Determine the [x, y] coordinate at the center of the cell enclosing the given text.  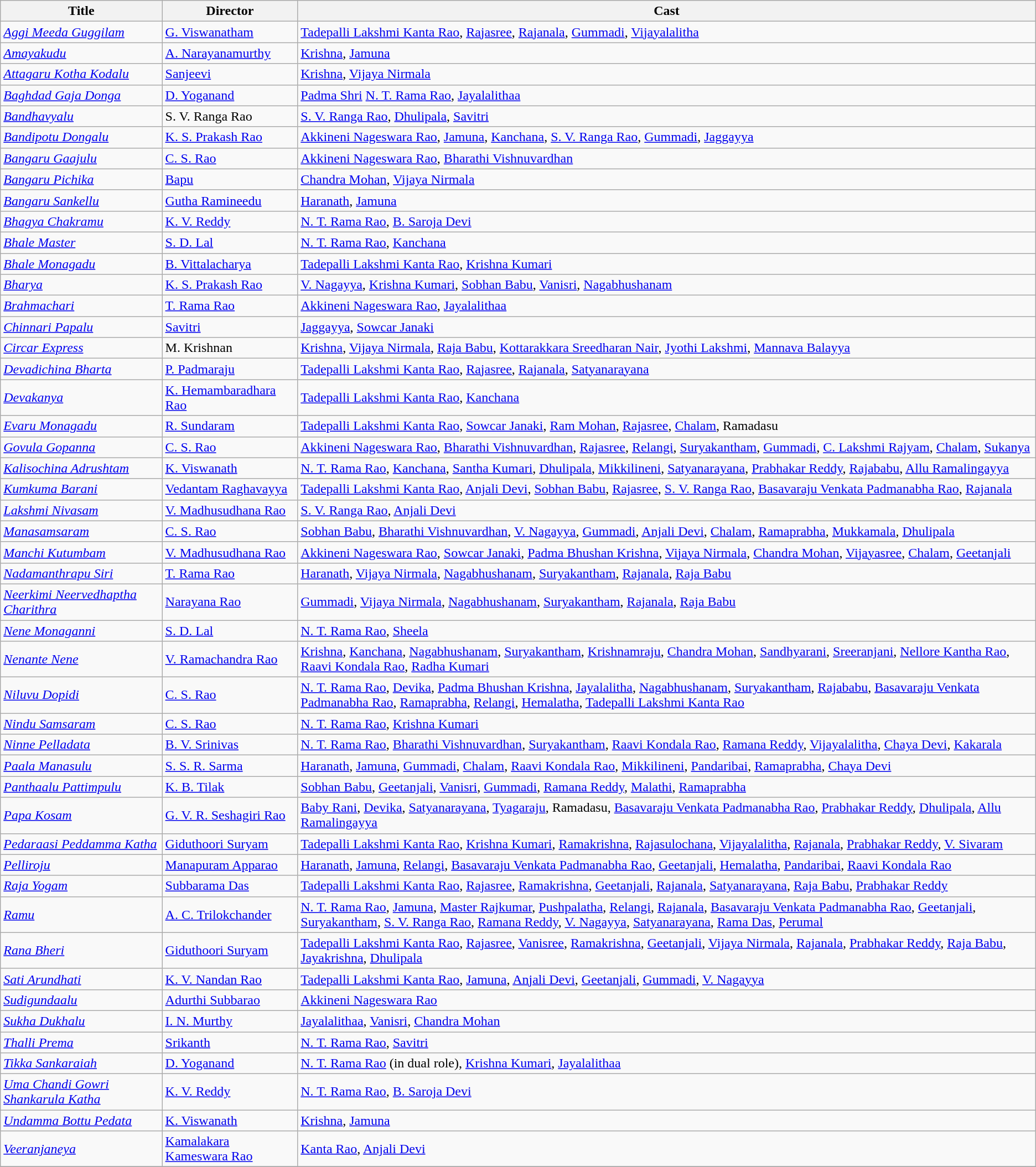
Pelliroju [81, 865]
Chandra Mohan, Vijaya Nirmala [667, 179]
G. V. R. Seshagiri Rao [230, 816]
Tadepalli Lakshmi Kanta Rao, Rajasree, Rajanala, Satyanarayana [667, 369]
Ramu [81, 914]
Govula Gopanna [81, 447]
Sudigundaalu [81, 1000]
Chinnari Papalu [81, 327]
Nindu Samsaram [81, 724]
Kumkuma Barani [81, 489]
Tadepalli Lakshmi Kanta Rao, Rajasree, Ramakrishna, Geetanjali, Rajanala, Satyanarayana, Raja Babu, Prabhakar Reddy [667, 886]
Nene Monaganni [81, 630]
Savitri [230, 327]
V. Ramachandra Rao [230, 660]
Ninne Pelladata [81, 745]
K. Hemambaradhara Rao [230, 397]
Brahmachari [81, 306]
Manapuram Apparao [230, 865]
K. V. Nandan Rao [230, 979]
Thalli Prema [81, 1042]
Rana Bheri [81, 951]
M. Krishnan [230, 348]
N. T. Rama Rao, Bharathi Vishnuvardhan, Suryakantham, Raavi Kondala Rao, Ramana Reddy, Vijayalalitha, Chaya Devi, Kakarala [667, 745]
Bapu [230, 179]
Bandipotu Dongalu [81, 137]
I. N. Murthy [230, 1021]
Akkineni Nageswara Rao, Sowcar Janaki, Padma Bhushan Krishna, Vijaya Nirmala, Chandra Mohan, Vijayasree, Chalam, Geetanjali [667, 552]
Gutha Ramineedu [230, 200]
S. V. Ranga Rao [230, 116]
Gummadi, Vijaya Nirmala, Nagabhushanam, Suryakantham, Rajanala, Raja Babu [667, 602]
Krishna, Vijaya Nirmala, Raja Babu, Kottarakkara Sreedharan Nair, Jyothi Lakshmi, Mannava Balayya [667, 348]
Adurthi Subbarao [230, 1000]
N. T. Rama Rao (in dual role), Krishna Kumari, Jayalalithaa [667, 1064]
Kanta Rao, Anjali Devi [667, 1149]
Baby Rani, Devika, Satyanarayana, Tyagaraju, Ramadasu, Basavaraju Venkata Padmanabha Rao, Prabhakar Reddy, Dhulipala, Allu Ramalingayya [667, 816]
Sukha Dukhalu [81, 1021]
Kamalakara Kameswara Rao [230, 1149]
A. Narayanamurthy [230, 53]
Jayalalithaa, Vanisri, Chandra Mohan [667, 1021]
S. V. Ranga Rao, Dhulipala, Savitri [667, 116]
Nenante Nene [81, 660]
Haranath, Jamuna, Relangi, Basavaraju Venkata Padmanabha Rao, Geetanjali, Hemalatha, Pandaribai, Raavi Kondala Rao [667, 865]
Bangaru Sankellu [81, 200]
Sobhan Babu, Bharathi Vishnuvardhan, V. Nagayya, Gummadi, Anjali Devi, Chalam, Ramaprabha, Mukkamala, Dhulipala [667, 531]
S. S. R. Sarma [230, 766]
Bhale Monagadu [81, 264]
Haranath, Vijaya Nirmala, Nagabhushanam, Suryakantham, Rajanala, Raja Babu [667, 573]
Veeranjaneya [81, 1149]
Bhagya Chakramu [81, 221]
Narayana Rao [230, 602]
Tadepalli Lakshmi Kanta Rao, Kanchana [667, 397]
Haranath, Jamuna, Gummadi, Chalam, Raavi Kondala Rao, Mikkilineni, Pandaribai, Ramaprabha, Chaya Devi [667, 766]
Niluvu Dopidi [81, 695]
N. T. Rama Rao, Sheela [667, 630]
Tadepalli Lakshmi Kanta Rao, Sowcar Janaki, Ram Mohan, Rajasree, Chalam, Ramadasu [667, 426]
Uma Chandi Gowri Shankarula Katha [81, 1092]
Tikka Sankaraiah [81, 1064]
Sobhan Babu, Geetanjali, Vanisri, Gummadi, Ramana Reddy, Malathi, Ramaprabha [667, 787]
G. Viswanatham [230, 32]
Neerkimi Neervedhaptha Charithra [81, 602]
Sati Arundhati [81, 979]
Bangaru Pichika [81, 179]
Haranath, Jamuna [667, 200]
Circar Express [81, 348]
Nadamanthrapu Siri [81, 573]
Jaggayya, Sowcar Janaki [667, 327]
Amayakudu [81, 53]
Krishna, Vijaya Nirmala [667, 74]
Attagaru Kotha Kodalu [81, 74]
B. Vittalacharya [230, 264]
Tadepalli Lakshmi Kanta Rao, Jamuna, Anjali Devi, Geetanjali, Gummadi, V. Nagayya [667, 979]
Tadepalli Lakshmi Kanta Rao, Rajasree, Rajanala, Gummadi, Vijayalalitha [667, 32]
Padma Shri N. T. Rama Rao, Jayalalithaa [667, 95]
Vedantam Raghavayya [230, 489]
P. Padmaraju [230, 369]
Subbarama Das [230, 886]
Bandhavyalu [81, 116]
Director [230, 11]
Bharya [81, 285]
Cast [667, 11]
Bangaru Gaajulu [81, 158]
Raja Yogam [81, 886]
S. V. Ranga Rao, Anjali Devi [667, 510]
K. B. Tilak [230, 787]
Akkineni Nageswara Rao [667, 1000]
Srikanth [230, 1042]
Akkineni Nageswara Rao, Bharathi Vishnuvardhan [667, 158]
Manchi Kutumbam [81, 552]
Manasamsaram [81, 531]
N. T. Rama Rao, Krishna Kumari [667, 724]
R. Sundaram [230, 426]
Tadepalli Lakshmi Kanta Rao, Krishna Kumari, Ramakrishna, Rajasulochana, Vijayalalitha, Rajanala, Prabhakar Reddy, V. Sivaram [667, 844]
Paala Manasulu [81, 766]
Aggi Meeda Guggilam [81, 32]
B. V. Srinivas [230, 745]
Akkineni Nageswara Rao, Jamuna, Kanchana, S. V. Ranga Rao, Gummadi, Jaggayya [667, 137]
Pedaraasi Peddamma Katha [81, 844]
N. T. Rama Rao, Kanchana, Santha Kumari, Dhulipala, Mikkilineni, Satyanarayana, Prabhakar Reddy, Rajababu, Allu Ramalingayya [667, 468]
Kalisochina Adrushtam [81, 468]
Akkineni Nageswara Rao, Jayalalithaa [667, 306]
Papa Kosam [81, 816]
Lakshmi Nivasam [81, 510]
Title [81, 11]
Evaru Monagadu [81, 426]
Undamma Bottu Pedata [81, 1121]
Akkineni Nageswara Rao, Bharathi Vishnuvardhan, Rajasree, Relangi, Suryakantham, Gummadi, C. Lakshmi Rajyam, Chalam, Sukanya [667, 447]
Devadichina Bharta [81, 369]
A. C. Trilokchander [230, 914]
V. Nagayya, Krishna Kumari, Sobhan Babu, Vanisri, Nagabhushanam [667, 285]
Tadepalli Lakshmi Kanta Rao, Krishna Kumari [667, 264]
N. T. Rama Rao, Kanchana [667, 242]
Devakanya [81, 397]
Bhale Master [81, 242]
Panthaalu Pattimpulu [81, 787]
Sanjeevi [230, 74]
Baghdad Gaja Donga [81, 95]
N. T. Rama Rao, Savitri [667, 1042]
Tadepalli Lakshmi Kanta Rao, Anjali Devi, Sobhan Babu, Rajasree, S. V. Ranga Rao, Basavaraju Venkata Padmanabha Rao, Rajanala [667, 489]
